From the cell containing the given text, extract its center point as (X, Y) coordinate. 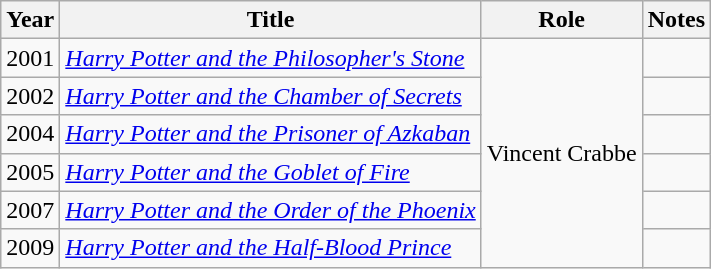
Harry Potter and the Goblet of Fire (270, 172)
2005 (30, 172)
Notes (676, 20)
Role (562, 20)
2002 (30, 96)
Title (270, 20)
Year (30, 20)
2001 (30, 58)
Harry Potter and the Philosopher's Stone (270, 58)
2004 (30, 134)
Harry Potter and the Order of the Phoenix (270, 210)
Harry Potter and the Half-Blood Prince (270, 248)
Vincent Crabbe (562, 153)
Harry Potter and the Prisoner of Azkaban (270, 134)
2007 (30, 210)
2009 (30, 248)
Harry Potter and the Chamber of Secrets (270, 96)
